Locate the cell with the specified text and output its [X, Y] center coordinate. 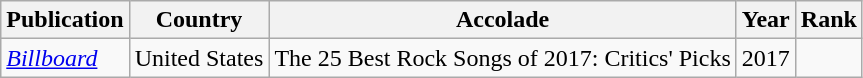
2017 [766, 58]
Billboard [65, 58]
Rank [828, 20]
United States [199, 58]
Accolade [502, 20]
Year [766, 20]
Country [199, 20]
The 25 Best Rock Songs of 2017: Critics' Picks [502, 58]
Publication [65, 20]
